Locate the cell with the specified text and output its [X, Y] center coordinate. 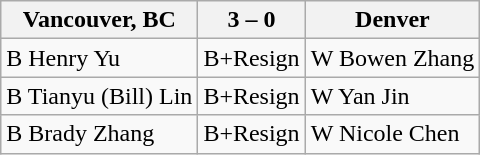
W Bowen Zhang [392, 58]
B Brady Zhang [100, 134]
Denver [392, 20]
W Nicole Chen [392, 134]
W Yan Jin [392, 96]
3 – 0 [252, 20]
B Tianyu (Bill) Lin [100, 96]
Vancouver, BC [100, 20]
B Henry Yu [100, 58]
